Output the (x, y) coordinate of the center of the cell containing the given text.  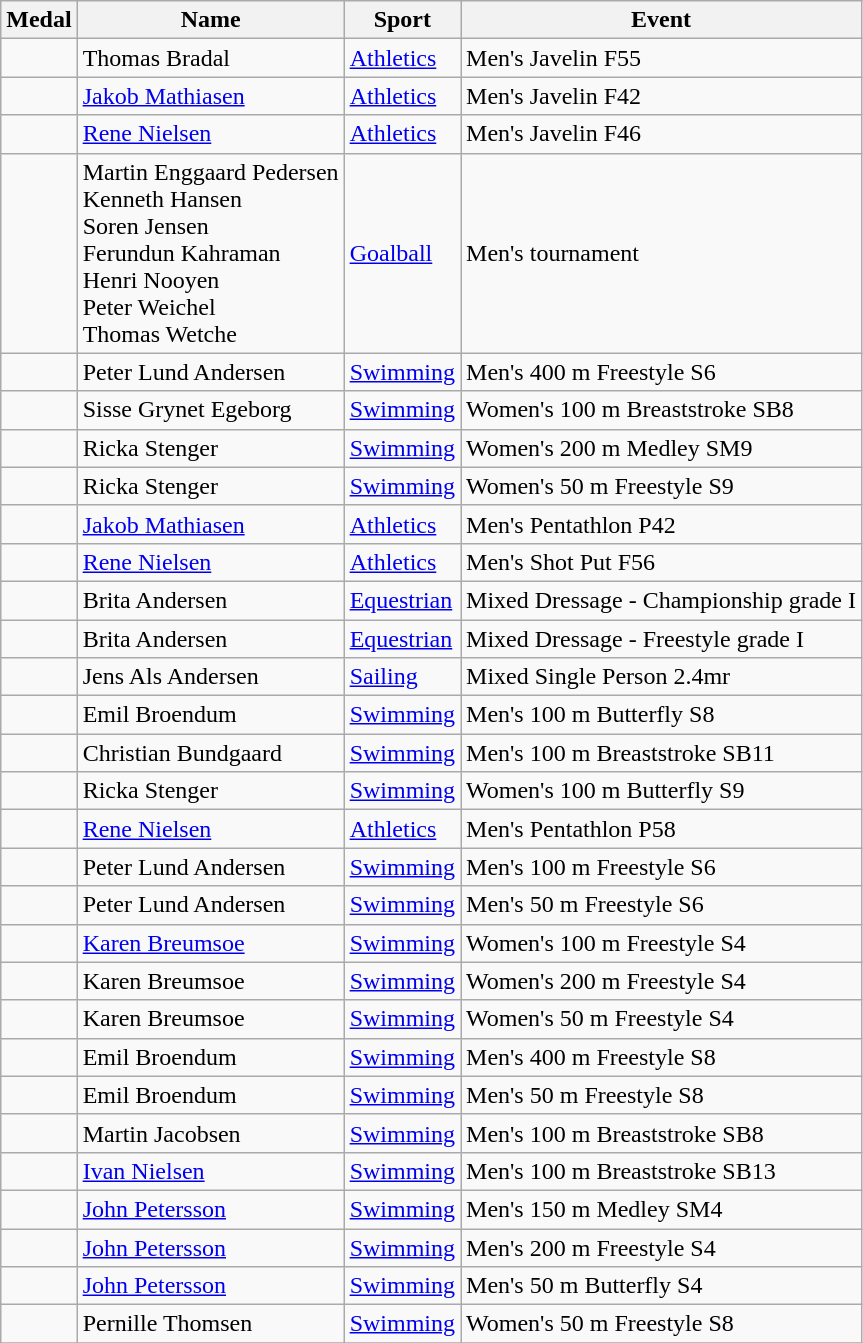
Thomas Bradal (210, 58)
Men's 200 m Freestyle S4 (662, 1247)
Men's Javelin F46 (662, 134)
Mixed Dressage - Championship grade I (662, 600)
Men's 400 m Freestyle S8 (662, 1057)
Women's 200 m Medley SM9 (662, 448)
Mixed Single Person 2.4mr (662, 677)
Sisse Grynet Egeborg (210, 410)
Medal (39, 20)
Jens Als Andersen (210, 677)
Sailing (402, 677)
Martin Enggaard PedersenKenneth HansenSoren JensenFerundun KahramanHenri NooyenPeter WeichelThomas Wetche (210, 253)
Women's 100 m Freestyle S4 (662, 943)
Men's Pentathlon P58 (662, 829)
Men's 150 m Medley SM4 (662, 1209)
Men's 100 m Breaststroke SB8 (662, 1133)
Martin Jacobsen (210, 1133)
Men's Javelin F42 (662, 96)
Event (662, 20)
Men's 50 m Butterfly S4 (662, 1286)
Name (210, 20)
Men's Javelin F55 (662, 58)
Women's 50 m Freestyle S4 (662, 1019)
Men's 50 m Freestyle S8 (662, 1095)
Women's 100 m Breaststroke SB8 (662, 410)
Sport (402, 20)
Men's 100 m Breaststroke SB13 (662, 1171)
Pernille Thomsen (210, 1324)
Men's 400 m Freestyle S6 (662, 372)
Goalball (402, 253)
Men's 100 m Butterfly S8 (662, 715)
Ivan Nielsen (210, 1171)
Mixed Dressage - Freestyle grade I (662, 639)
Women's 50 m Freestyle S9 (662, 486)
Women's 200 m Freestyle S4 (662, 981)
Men's tournament (662, 253)
Men's 100 m Freestyle S6 (662, 867)
Men's Pentathlon P42 (662, 524)
Men's 100 m Breaststroke SB11 (662, 753)
Women's 100 m Butterfly S9 (662, 791)
Men's Shot Put F56 (662, 562)
Men's 50 m Freestyle S6 (662, 905)
Christian Bundgaard (210, 753)
Women's 50 m Freestyle S8 (662, 1324)
